Return the [x, y] coordinate for the center point of the cell that contains the specified text.  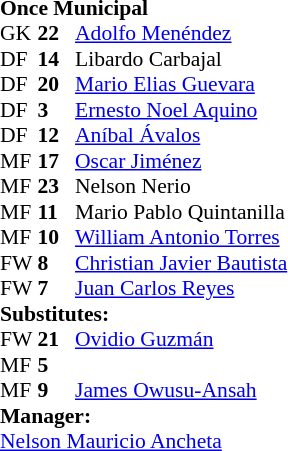
William Antonio Torres [181, 237]
17 [57, 161]
James Owusu-Ansah [181, 391]
3 [57, 110]
Oscar Jiménez [181, 161]
11 [57, 212]
Mario Elias Guevara [181, 85]
8 [57, 263]
14 [57, 59]
Manager: [144, 416]
Libardo Carbajal [181, 59]
10 [57, 237]
Christian Javier Bautista [181, 263]
Ovidio Guzmán [181, 339]
Adolfo Menéndez [181, 33]
Nelson Nerio [181, 187]
Mario Pablo Quintanilla [181, 212]
5 [57, 365]
Juan Carlos Reyes [181, 289]
21 [57, 339]
12 [57, 135]
Aníbal Ávalos [181, 135]
22 [57, 33]
20 [57, 85]
7 [57, 289]
9 [57, 391]
Ernesto Noel Aquino [181, 110]
Substitutes: [144, 314]
GK [19, 33]
23 [57, 187]
